Capture the cell that displays the provided text and extract its [x, y] central coordinate. 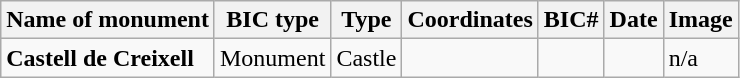
Name of monument [108, 20]
Date [634, 20]
n/a [700, 58]
Image [700, 20]
Monument [272, 58]
BIC type [272, 20]
Coordinates [470, 20]
Castell de Creixell [108, 58]
Type [366, 20]
BIC# [571, 20]
Castle [366, 58]
